Extract the [X, Y] coordinate from the center of the cell holding the provided text.  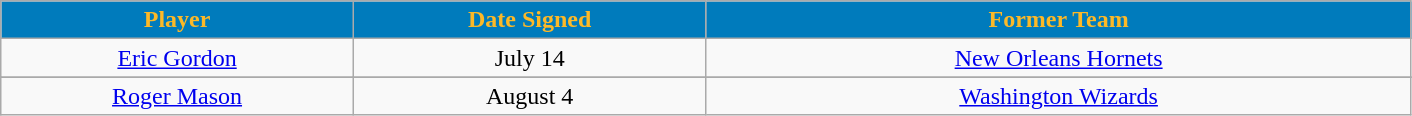
July 14 [530, 58]
Date Signed [530, 20]
Former Team [1058, 20]
Eric Gordon [178, 58]
August 4 [530, 96]
Washington Wizards [1058, 96]
Player [178, 20]
New Orleans Hornets [1058, 58]
Roger Mason [178, 96]
